Find where the given text appears and provide that cell's center as [X, Y] coordinate. 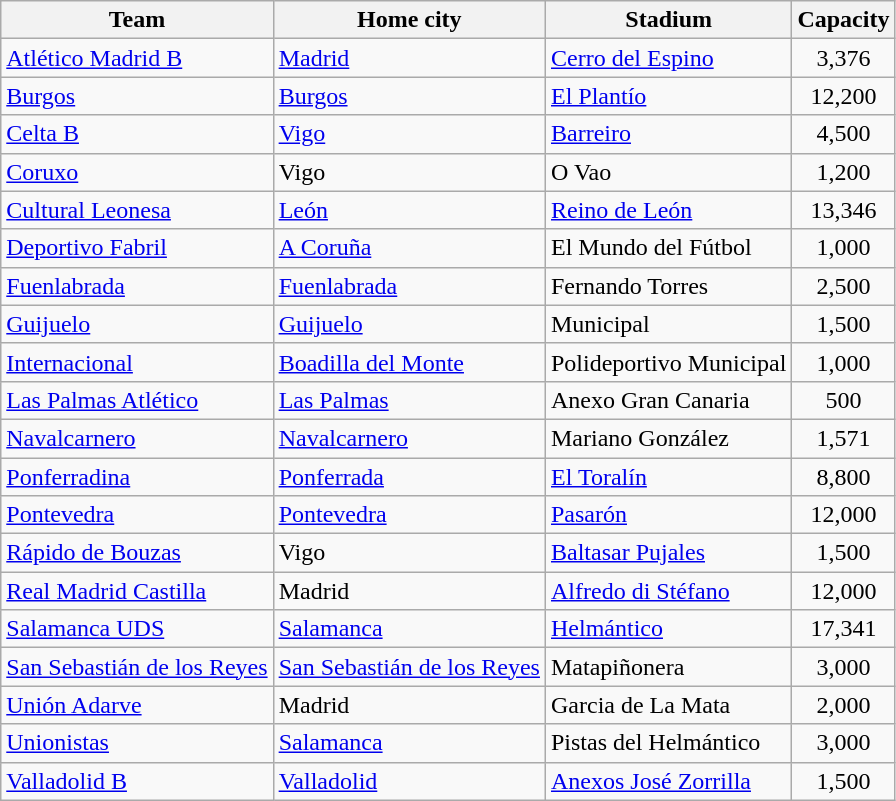
2,000 [844, 705]
Baltasar Pujales [668, 553]
Boadilla del Monte [409, 362]
3,376 [844, 58]
8,800 [844, 477]
Pistas del Helmántico [668, 743]
1,200 [844, 172]
Ponferrada [409, 477]
Las Palmas Atlético [137, 400]
Capacity [844, 20]
Municipal [668, 324]
Salamanca UDS [137, 629]
Celta B [137, 134]
Unionistas [137, 743]
Ponferradina [137, 477]
Valladolid [409, 781]
Unión Adarve [137, 705]
Anexo Gran Canaria [668, 400]
4,500 [844, 134]
2,500 [844, 286]
Alfredo di Stéfano [668, 591]
Valladolid B [137, 781]
1,571 [844, 438]
O Vao [668, 172]
Real Madrid Castilla [137, 591]
Anexos José Zorrilla [668, 781]
A Coruña [409, 248]
Rápido de Bouzas [137, 553]
Team [137, 20]
Deportivo Fabril [137, 248]
13,346 [844, 210]
Home city [409, 20]
500 [844, 400]
Polideportivo Municipal [668, 362]
Cerro del Espino [668, 58]
17,341 [844, 629]
12,200 [844, 96]
Coruxo [137, 172]
Matapiñonera [668, 667]
Pasarón [668, 515]
Helmántico [668, 629]
Atlético Madrid B [137, 58]
Garcia de La Mata [668, 705]
Stadium [668, 20]
El Mundo del Fútbol [668, 248]
El Toralín [668, 477]
Cultural Leonesa [137, 210]
Mariano González [668, 438]
León [409, 210]
Fernando Torres [668, 286]
Internacional [137, 362]
El Plantío [668, 96]
Reino de León [668, 210]
Barreiro [668, 134]
Las Palmas [409, 400]
